Identify which cell holds the provided text, then report its (x, y) central coordinate. 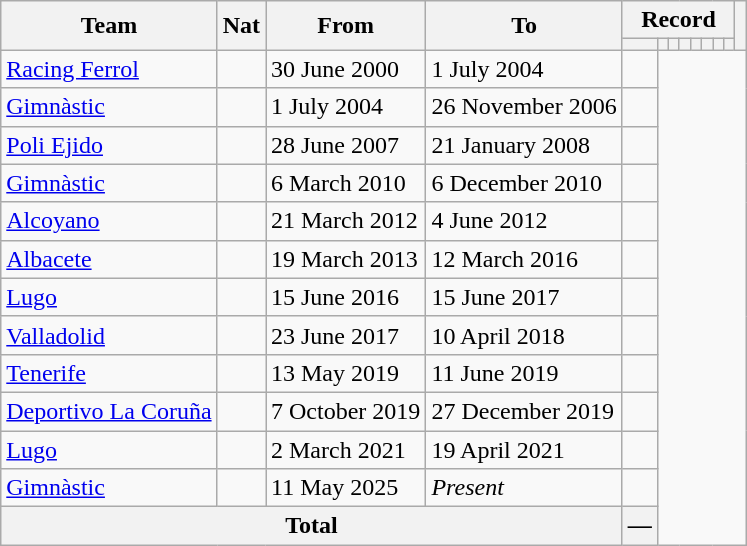
Poli Ejido (109, 145)
26 November 2006 (524, 107)
15 June 2017 (524, 297)
10 April 2018 (524, 335)
Record (678, 20)
Total (312, 526)
7 October 2019 (346, 411)
21 January 2008 (524, 145)
27 December 2019 (524, 411)
11 June 2019 (524, 373)
11 May 2025 (346, 488)
6 March 2010 (346, 183)
Racing Ferrol (109, 69)
15 June 2016 (346, 297)
21 March 2012 (346, 221)
4 June 2012 (524, 221)
Nat (241, 26)
Present (524, 488)
Tenerife (109, 373)
— (640, 526)
Valladolid (109, 335)
Alcoyano (109, 221)
19 April 2021 (524, 449)
6 December 2010 (524, 183)
To (524, 26)
Deportivo La Coruña (109, 411)
From (346, 26)
30 June 2000 (346, 69)
23 June 2017 (346, 335)
13 May 2019 (346, 373)
12 March 2016 (524, 259)
2 March 2021 (346, 449)
19 March 2013 (346, 259)
28 June 2007 (346, 145)
Team (109, 26)
Albacete (109, 259)
